For the text-containing cell, return its midpoint in [x, y] coordinate format. 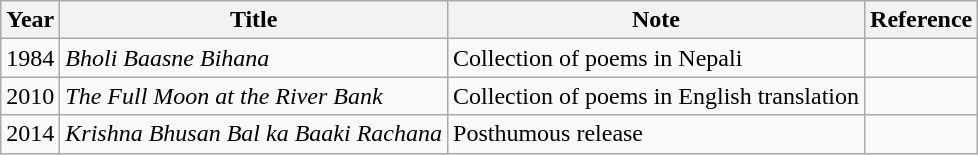
Collection of poems in English translation [656, 96]
Note [656, 20]
The Full Moon at the River Bank [254, 96]
2014 [30, 134]
Bholi Baasne Bihana [254, 58]
1984 [30, 58]
Reference [922, 20]
Krishna Bhusan Bal ka Baaki Rachana [254, 134]
Posthumous release [656, 134]
Collection of poems in Nepali [656, 58]
Title [254, 20]
2010 [30, 96]
Year [30, 20]
